Determine the [x, y] coordinate at the center of the cell enclosing the given text.  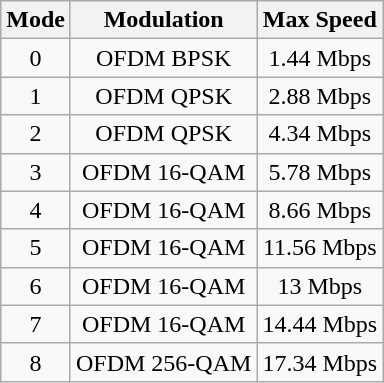
OFDM BPSK [163, 58]
Mode [36, 20]
Max Speed [320, 20]
14.44 Mbps [320, 324]
4 [36, 210]
4.34 Mbps [320, 134]
5.78 Mbps [320, 172]
OFDM 256-QAM [163, 362]
Modulation [163, 20]
13 Mbps [320, 286]
3 [36, 172]
11.56 Mbps [320, 248]
6 [36, 286]
1.44 Mbps [320, 58]
2 [36, 134]
1 [36, 96]
5 [36, 248]
17.34 Mbps [320, 362]
8 [36, 362]
8.66 Mbps [320, 210]
7 [36, 324]
0 [36, 58]
2.88 Mbps [320, 96]
